Output the [X, Y] coordinate of the center of the cell containing the given text.  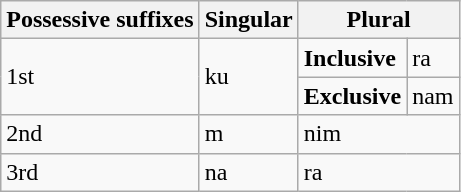
Exclusive [352, 96]
2nd [100, 134]
3rd [100, 172]
Plural [378, 20]
nim [378, 134]
Possessive suffixes [100, 20]
ku [248, 77]
Inclusive [352, 58]
nam [433, 96]
na [248, 172]
m [248, 134]
Singular [248, 20]
1st [100, 77]
